Locate the cell with the specified text and output its (X, Y) center coordinate. 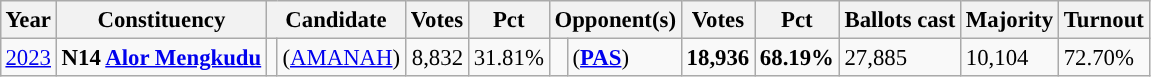
72.70% (1104, 57)
31.81% (508, 57)
Year (28, 20)
Ballots cast (900, 20)
10,104 (1010, 57)
68.19% (798, 57)
Turnout (1104, 20)
Opponent(s) (615, 20)
18,936 (718, 57)
27,885 (900, 57)
Majority (1010, 20)
N14 Alor Mengkudu (161, 57)
Constituency (161, 20)
(PAS) (624, 57)
Candidate (336, 20)
8,832 (436, 57)
(AMANAH) (341, 57)
2023 (28, 57)
